Detect which cell encompasses the target text, then output its (x, y) center coordinate. 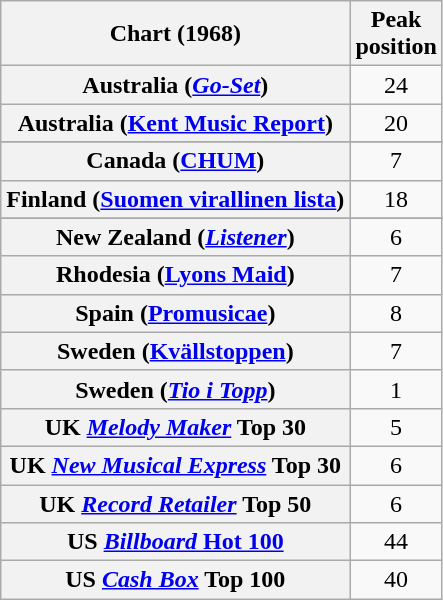
US Billboard Hot 100 (176, 542)
UK Melody Maker Top 30 (176, 427)
Australia (Kent Music Report) (176, 123)
Australia (Go-Set) (176, 85)
Rhodesia (Lyons Maid) (176, 275)
New Zealand (Listener) (176, 237)
Peakposition (396, 34)
Sweden (Tio i Topp) (176, 389)
UK Record Retailer Top 50 (176, 503)
1 (396, 389)
Chart (1968) (176, 34)
Canada (CHUM) (176, 161)
Finland (Suomen virallinen lista) (176, 199)
Spain (Promusicae) (176, 313)
8 (396, 313)
UK New Musical Express Top 30 (176, 465)
44 (396, 542)
18 (396, 199)
24 (396, 85)
20 (396, 123)
US Cash Box Top 100 (176, 580)
5 (396, 427)
40 (396, 580)
Sweden (Kvällstoppen) (176, 351)
